Determine the [X, Y] coordinate at the center of the cell enclosing the given text.  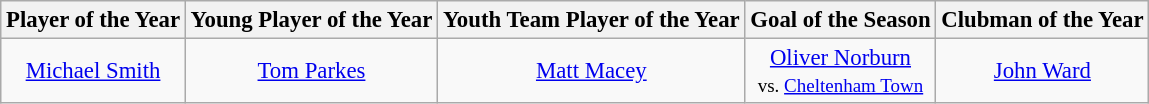
Youth Team Player of the Year [592, 20]
Tom Parkes [311, 72]
Oliver Norburnvs. Cheltenham Town [840, 72]
Matt Macey [592, 72]
Michael Smith [94, 72]
Goal of the Season [840, 20]
John Ward [1042, 72]
Clubman of the Year [1042, 20]
Player of the Year [94, 20]
Young Player of the Year [311, 20]
